Identify which cell holds the provided text, then report its (x, y) central coordinate. 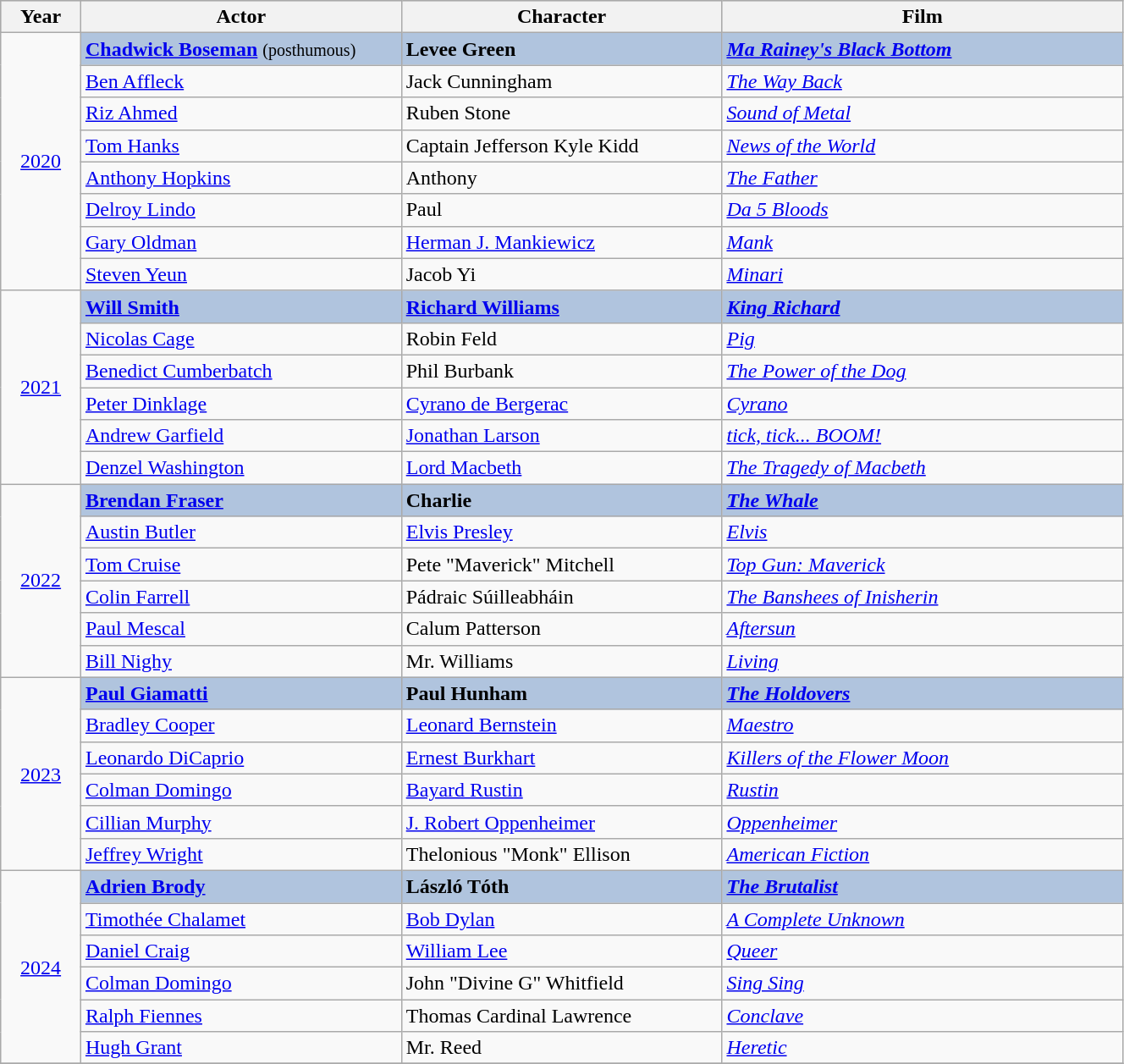
Elvis Presley (562, 532)
2021 (41, 387)
Robin Feld (562, 339)
Bayard Rustin (562, 790)
Levee Green (562, 49)
Da 5 Bloods (923, 210)
Charlie (562, 500)
Jack Cunningham (562, 81)
Year (41, 17)
Mr. Williams (562, 661)
The Banshees of Inisherin (923, 597)
Adrien Brody (240, 886)
Pig (923, 339)
Paul Mescal (240, 629)
Maestro (923, 725)
Phil Burbank (562, 371)
Cillian Murphy (240, 822)
Bob Dylan (562, 918)
tick, tick... BOOM! (923, 436)
William Lee (562, 951)
Paul (562, 210)
Steven Yeun (240, 274)
Ernest Burkhart (562, 758)
Paul Hunham (562, 693)
Aftersun (923, 629)
The Way Back (923, 81)
Leonard Bernstein (562, 725)
Jacob Yi (562, 274)
Living (923, 661)
Captain Jefferson Kyle Kidd (562, 146)
Conclave (923, 1016)
Sound of Metal (923, 113)
Chadwick Boseman (posthumous) (240, 49)
Ruben Stone (562, 113)
Top Gun: Maverick (923, 565)
Brendan Fraser (240, 500)
Daniel Craig (240, 951)
Queer (923, 951)
Jeffrey Wright (240, 854)
Killers of the Flower Moon (923, 758)
Leonardo DiCaprio (240, 758)
Heretic (923, 1048)
Herman J. Mankiewicz (562, 242)
The Brutalist (923, 886)
Actor (240, 17)
Andrew Garfield (240, 436)
Oppenheimer (923, 822)
The Tragedy of Macbeth (923, 468)
2024 (41, 967)
2020 (41, 162)
The Father (923, 178)
Austin Butler (240, 532)
Mank (923, 242)
Ralph Fiennes (240, 1016)
László Tóth (562, 886)
Cyrano de Bergerac (562, 404)
King Richard (923, 306)
2022 (41, 581)
Character (562, 17)
Mr. Reed (562, 1048)
News of the World (923, 146)
Benedict Cumberbatch (240, 371)
Colin Farrell (240, 597)
J. Robert Oppenheimer (562, 822)
Film (923, 17)
Lord Macbeth (562, 468)
Calum Patterson (562, 629)
Jonathan Larson (562, 436)
Thelonious "Monk" Ellison (562, 854)
Pete "Maverick" Mitchell (562, 565)
Bill Nighy (240, 661)
Pádraic Súilleabháin (562, 597)
Richard Williams (562, 306)
Hugh Grant (240, 1048)
The Whale (923, 500)
Riz Ahmed (240, 113)
Thomas Cardinal Lawrence (562, 1016)
Minari (923, 274)
The Power of the Dog (923, 371)
Delroy Lindo (240, 210)
Gary Oldman (240, 242)
Peter Dinklage (240, 404)
Anthony Hopkins (240, 178)
Tom Hanks (240, 146)
2023 (41, 774)
Rustin (923, 790)
Nicolas Cage (240, 339)
Bradley Cooper (240, 725)
Ma Rainey's Black Bottom (923, 49)
John "Divine G" Whitfield (562, 984)
Sing Sing (923, 984)
A Complete Unknown (923, 918)
Ben Affleck (240, 81)
American Fiction (923, 854)
Will Smith (240, 306)
The Holdovers (923, 693)
Tom Cruise (240, 565)
Cyrano (923, 404)
Paul Giamatti (240, 693)
Timothée Chalamet (240, 918)
Anthony (562, 178)
Denzel Washington (240, 468)
Elvis (923, 532)
